Return the [X, Y] coordinate for the center point of the cell that contains the specified text.  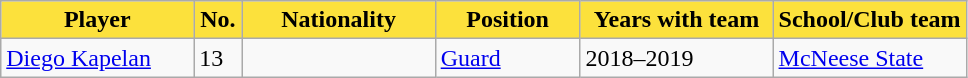
McNeese State [870, 58]
No. [218, 20]
Diego Kapelan [98, 58]
2018–2019 [676, 58]
Years with team [676, 20]
Nationality [338, 20]
13 [218, 58]
Guard [508, 58]
School/Club team [870, 20]
Position [508, 20]
Player [98, 20]
